Output the [X, Y] coordinate of the center of the cell containing the given text.  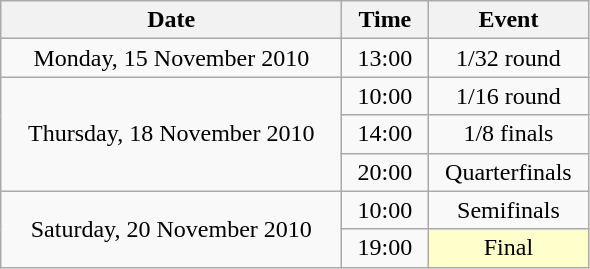
Saturday, 20 November 2010 [172, 229]
Thursday, 18 November 2010 [172, 134]
Final [508, 248]
Date [172, 20]
Event [508, 20]
1/8 finals [508, 134]
Quarterfinals [508, 172]
Semifinals [508, 210]
14:00 [385, 134]
20:00 [385, 172]
19:00 [385, 248]
1/16 round [508, 96]
1/32 round [508, 58]
Monday, 15 November 2010 [172, 58]
Time [385, 20]
13:00 [385, 58]
